Output the (x, y) coordinate of the center of the cell containing the given text.  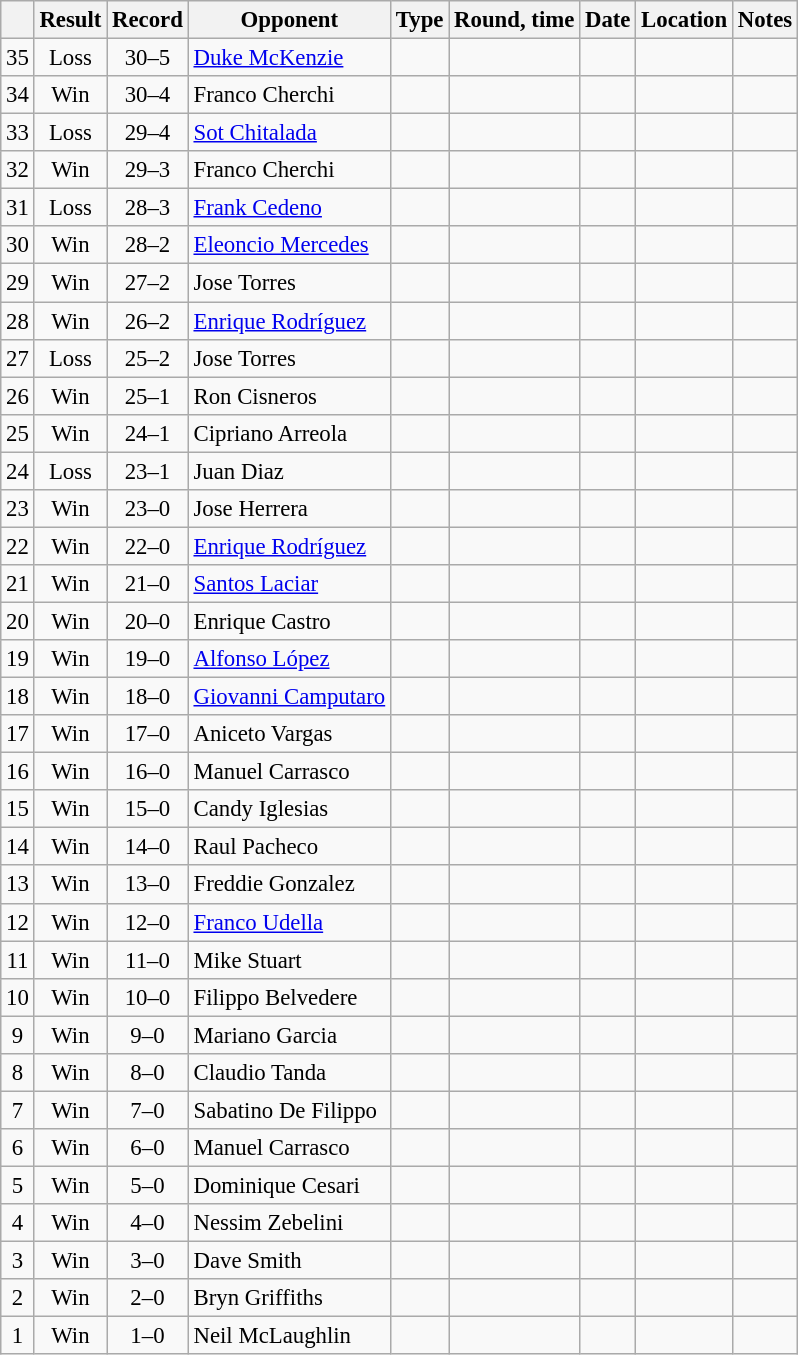
10 (18, 997)
Notes (764, 20)
17 (18, 734)
14–0 (148, 847)
21–0 (148, 584)
Mike Stuart (289, 960)
Eleoncio Mercedes (289, 245)
16 (18, 772)
Jose Herrera (289, 509)
34 (18, 95)
Franco Udella (289, 922)
Mariano Garcia (289, 1035)
Candy Iglesias (289, 809)
5 (18, 1185)
15 (18, 809)
26–2 (148, 321)
Frank Cedeno (289, 208)
30 (18, 245)
4–0 (148, 1223)
15–0 (148, 809)
Cipriano Arreola (289, 433)
Bryn Griffiths (289, 1298)
29 (18, 283)
Type (419, 20)
30–5 (148, 58)
Santos Laciar (289, 584)
8 (18, 1073)
Ron Cisneros (289, 396)
Dominique Cesari (289, 1185)
26 (18, 396)
Juan Diaz (289, 471)
2–0 (148, 1298)
4 (18, 1223)
24 (18, 471)
Date (608, 20)
33 (18, 133)
Nessim Zebelini (289, 1223)
Alfonso López (289, 659)
11 (18, 960)
1–0 (148, 1336)
18 (18, 697)
13–0 (148, 885)
10–0 (148, 997)
25–1 (148, 396)
28–3 (148, 208)
16–0 (148, 772)
12 (18, 922)
35 (18, 58)
20–0 (148, 621)
11–0 (148, 960)
9–0 (148, 1035)
Round, time (514, 20)
17–0 (148, 734)
24–1 (148, 433)
27–2 (148, 283)
22 (18, 546)
5–0 (148, 1185)
22–0 (148, 546)
Neil McLaughlin (289, 1336)
18–0 (148, 697)
Enrique Castro (289, 621)
Aniceto Vargas (289, 734)
23–0 (148, 509)
27 (18, 358)
29–4 (148, 133)
3–0 (148, 1261)
13 (18, 885)
28–2 (148, 245)
Raul Pacheco (289, 847)
Duke McKenzie (289, 58)
Freddie Gonzalez (289, 885)
29–3 (148, 170)
Location (684, 20)
31 (18, 208)
7 (18, 1110)
20 (18, 621)
14 (18, 847)
Claudio Tanda (289, 1073)
Sot Chitalada (289, 133)
8–0 (148, 1073)
19 (18, 659)
7–0 (148, 1110)
19–0 (148, 659)
6 (18, 1148)
23 (18, 509)
Record (148, 20)
25–2 (148, 358)
Filippo Belvedere (289, 997)
30–4 (148, 95)
Sabatino De Filippo (289, 1110)
32 (18, 170)
21 (18, 584)
3 (18, 1261)
Giovanni Camputaro (289, 697)
28 (18, 321)
Result (70, 20)
25 (18, 433)
9 (18, 1035)
6–0 (148, 1148)
12–0 (148, 922)
1 (18, 1336)
23–1 (148, 471)
2 (18, 1298)
Dave Smith (289, 1261)
Opponent (289, 20)
